Return the [x, y] coordinate for the center point of the cell that contains the specified text.  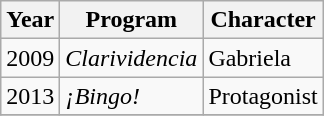
¡Bingo! [132, 96]
2009 [30, 58]
2013 [30, 96]
Year [30, 20]
Protagonist [263, 96]
Character [263, 20]
Gabriela [263, 58]
Program [132, 20]
Clarividencia [132, 58]
